Provide the [x, y] coordinate of the cell's center where the given text is located.  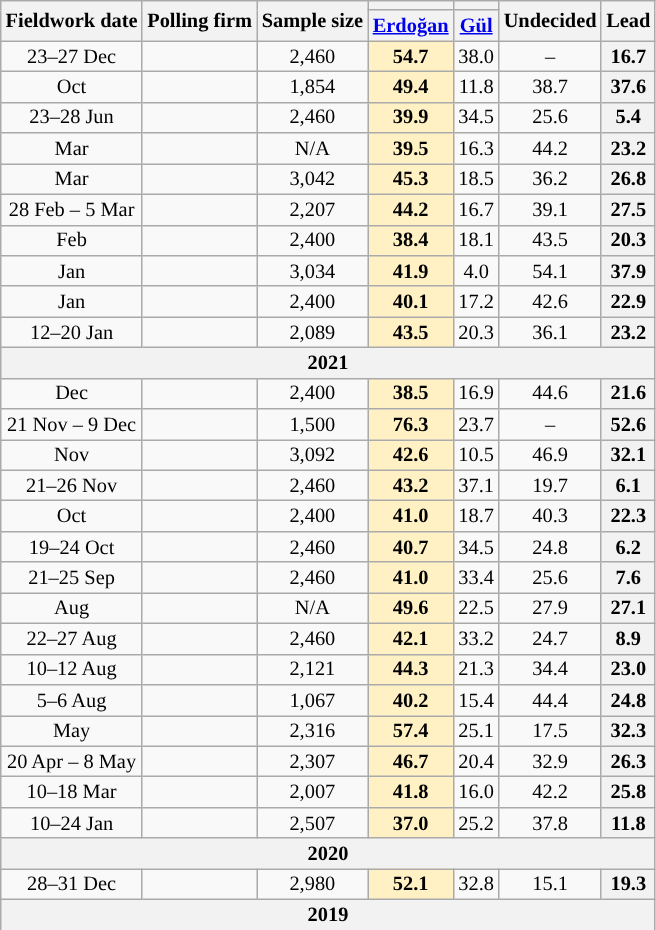
2,307 [312, 762]
19–24 Oct [72, 546]
46.7 [411, 762]
54.1 [550, 270]
27.9 [550, 608]
37.9 [628, 270]
22.5 [476, 608]
5–6 Aug [72, 700]
Polling firm [199, 20]
20 Apr – 8 May [72, 762]
1,854 [312, 86]
2,089 [312, 332]
Aug [72, 608]
10–24 Jan [72, 822]
39.9 [411, 118]
2021 [328, 362]
54.7 [411, 56]
19.3 [628, 884]
15.1 [550, 884]
6.2 [628, 546]
25.1 [476, 730]
38.0 [476, 56]
32.3 [628, 730]
28–31 Dec [72, 884]
18.5 [476, 178]
39.1 [550, 210]
40.2 [411, 700]
25.2 [476, 822]
23–27 Dec [72, 56]
3,034 [312, 270]
10–18 Mar [72, 792]
18.7 [476, 516]
Feb [72, 240]
38.5 [411, 394]
20.4 [476, 762]
Nov [72, 454]
27.1 [628, 608]
Gül [476, 26]
17.2 [476, 302]
19.7 [550, 486]
10–12 Aug [72, 670]
23.0 [628, 670]
33.2 [476, 638]
44.3 [411, 670]
5.4 [628, 118]
37.0 [411, 822]
39.5 [411, 148]
21.6 [628, 394]
37.1 [476, 486]
Undecided [550, 20]
21.3 [476, 670]
1,067 [312, 700]
2,007 [312, 792]
37.6 [628, 86]
Erdoğan [411, 26]
7.6 [628, 578]
2,121 [312, 670]
8.9 [628, 638]
40.7 [411, 546]
49.4 [411, 86]
21–26 Nov [72, 486]
57.4 [411, 730]
36.2 [550, 178]
1,500 [312, 424]
40.3 [550, 516]
44.6 [550, 394]
37.8 [550, 822]
2,316 [312, 730]
2019 [328, 914]
25.8 [628, 792]
32.9 [550, 762]
2020 [328, 854]
46.9 [550, 454]
2,207 [312, 210]
26.3 [628, 762]
27.5 [628, 210]
42.2 [550, 792]
Fieldwork date [72, 20]
22.9 [628, 302]
16.9 [476, 394]
15.4 [476, 700]
45.3 [411, 178]
3,042 [312, 178]
41.9 [411, 270]
44.4 [550, 700]
41.8 [411, 792]
23–28 Jun [72, 118]
42.1 [411, 638]
2,980 [312, 884]
2,507 [312, 822]
21–25 Sep [72, 578]
43.2 [411, 486]
28 Feb – 5 Mar [72, 210]
32.1 [628, 454]
36.1 [550, 332]
26.8 [628, 178]
38.7 [550, 86]
40.1 [411, 302]
3,092 [312, 454]
Sample size [312, 20]
6.1 [628, 486]
17.5 [550, 730]
23.7 [476, 424]
12–20 Jan [72, 332]
Dec [72, 394]
22.3 [628, 516]
10.5 [476, 454]
21 Nov – 9 Dec [72, 424]
24.7 [550, 638]
52.1 [411, 884]
38.4 [411, 240]
16.3 [476, 148]
76.3 [411, 424]
May [72, 730]
32.8 [476, 884]
18.1 [476, 240]
4.0 [476, 270]
34.4 [550, 670]
52.6 [628, 424]
33.4 [476, 578]
22–27 Aug [72, 638]
49.6 [411, 608]
16.0 [476, 792]
Lead [628, 20]
